Scan for the cell matching the given text and deliver its (X, Y) coordinate at center. 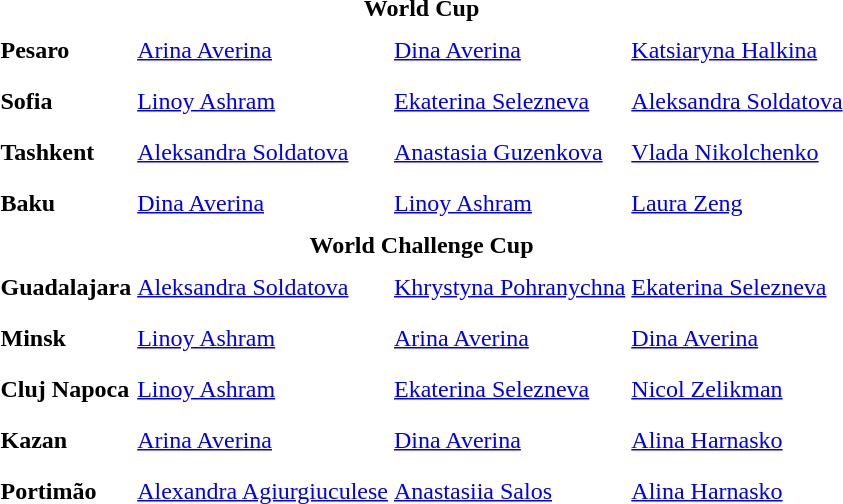
Khrystyna Pohranychna (510, 287)
Anastasia Guzenkova (510, 152)
